Search for the cell housing the specified text and yield its [x, y] center coordinate. 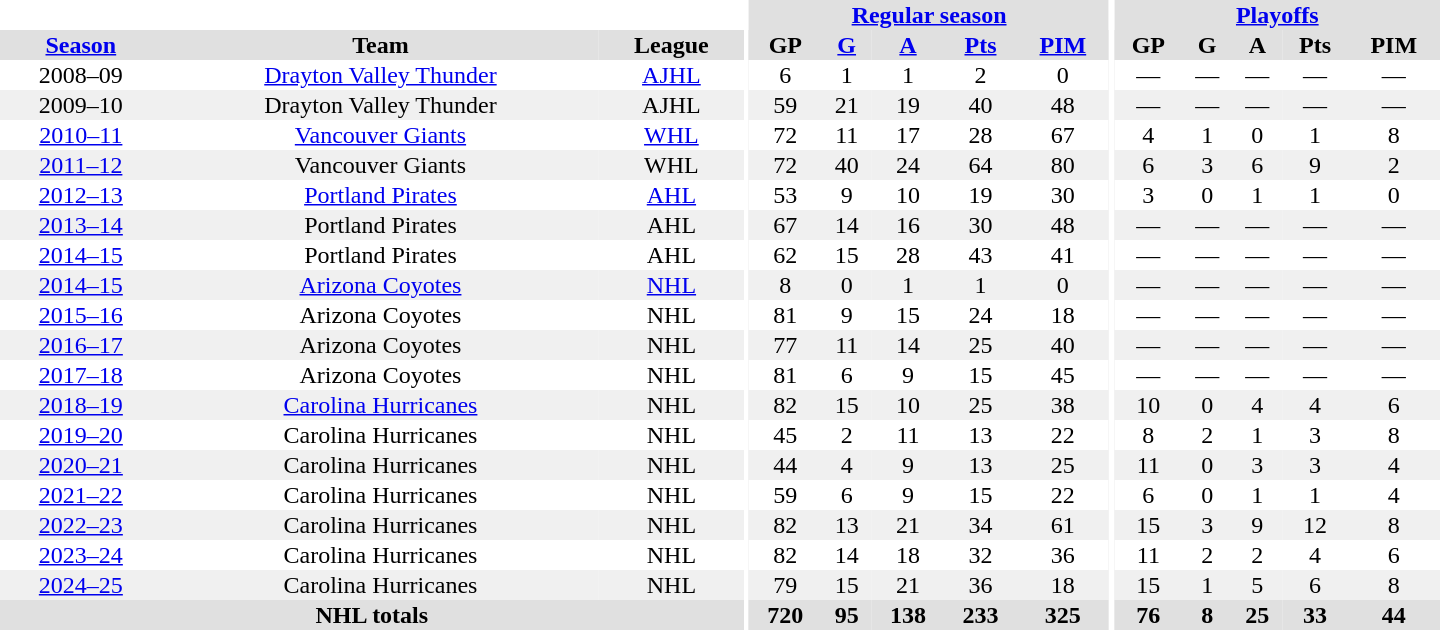
2017–18 [81, 375]
62 [785, 255]
2011–12 [81, 165]
2020–21 [81, 465]
53 [785, 195]
2009–10 [81, 105]
38 [1063, 405]
2023–24 [81, 555]
2019–20 [81, 435]
325 [1063, 615]
64 [980, 165]
720 [785, 615]
2013–14 [81, 225]
17 [908, 135]
5 [1257, 585]
33 [1314, 615]
32 [980, 555]
2010–11 [81, 135]
41 [1063, 255]
76 [1149, 615]
2022–23 [81, 525]
61 [1063, 525]
233 [980, 615]
2008–09 [81, 75]
43 [980, 255]
16 [908, 225]
Season [81, 45]
12 [1314, 525]
2016–17 [81, 345]
2024–25 [81, 585]
80 [1063, 165]
77 [785, 345]
34 [980, 525]
2018–19 [81, 405]
95 [847, 615]
Regular season [929, 15]
2015–16 [81, 315]
Playoffs [1278, 15]
79 [785, 585]
League [671, 45]
Team [381, 45]
2012–13 [81, 195]
NHL totals [372, 615]
138 [908, 615]
2021–22 [81, 495]
